Provide the (X, Y) coordinate of the cell's center where the given text is located.  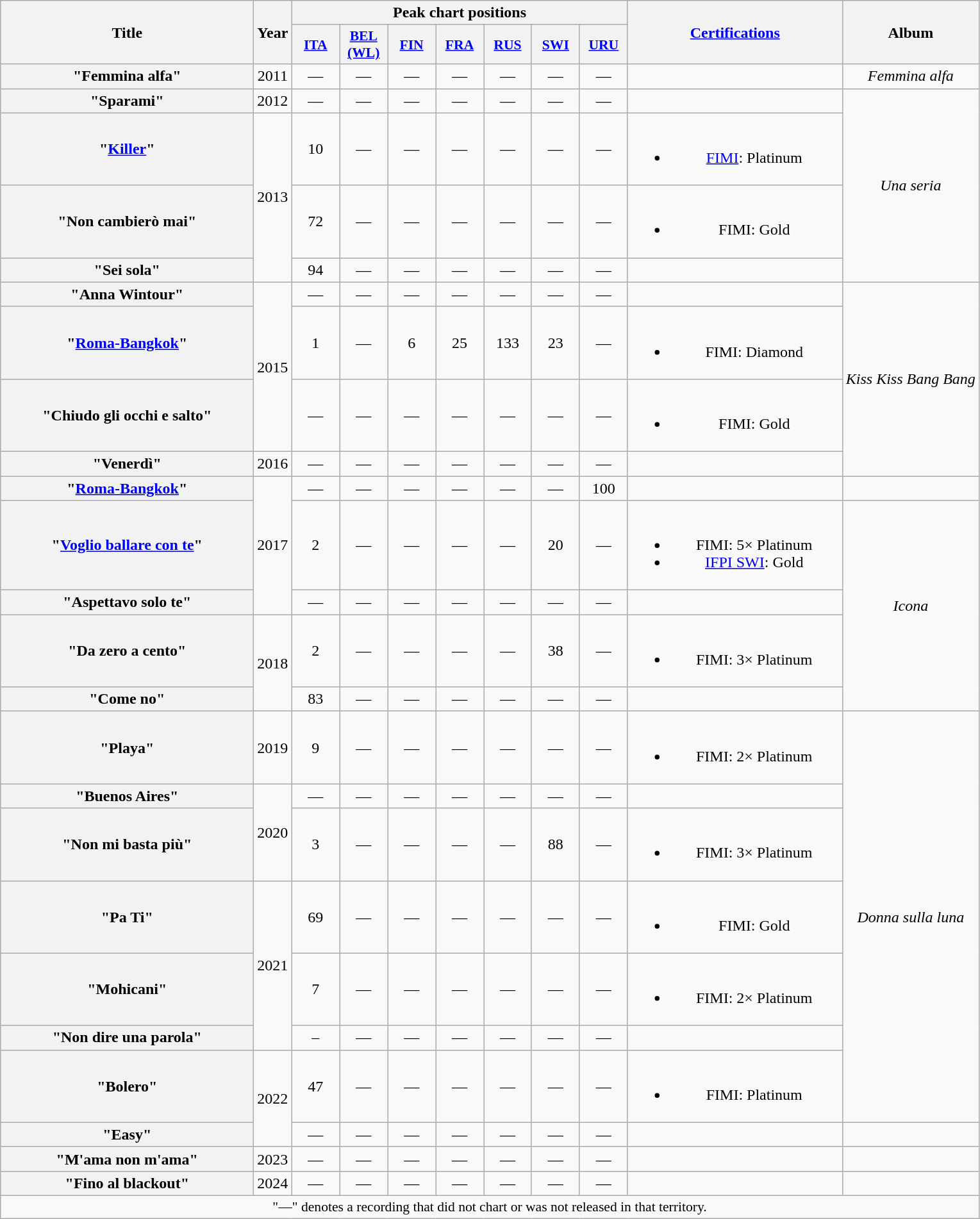
Album (910, 32)
"—" denotes a recording that did not chart or was not released in that territory. (490, 1207)
2016 (273, 463)
"Pa Ti" (127, 916)
3 (315, 845)
"M'ama non m'ama" (127, 1159)
2020 (273, 832)
2024 (273, 1183)
2017 (273, 545)
10 (315, 149)
Icona (910, 606)
25 (460, 342)
"Aspettavo solo te" (127, 602)
Kiss Kiss Bang Bang (910, 379)
72 (315, 222)
Femmina alfa (910, 76)
FIMI: Diamond (735, 342)
"Fino al blackout" (127, 1183)
Certifications (735, 32)
"Non mi basta più" (127, 845)
2023 (273, 1159)
2019 (273, 747)
Title (127, 32)
1 (315, 342)
"Sei sola" (127, 270)
"Mohicani" (127, 990)
"Non dire una parola" (127, 1038)
SWI (555, 45)
Una seria (910, 185)
"Easy" (127, 1134)
"Playa" (127, 747)
2022 (273, 1099)
2013 (273, 197)
6 (411, 342)
FIN (411, 45)
2021 (273, 965)
100 (604, 488)
2015 (273, 367)
"Voglio ballare con te" (127, 545)
9 (315, 747)
"Buenos Aires" (127, 796)
20 (555, 545)
– (315, 1038)
"Da zero a cento" (127, 651)
"Sparami" (127, 101)
88 (555, 845)
2012 (273, 101)
Peak chart positions (460, 13)
BEL(WL) (364, 45)
"Bolero" (127, 1086)
"Non cambierò mai" (127, 222)
2011 (273, 76)
Donna sulla luna (910, 916)
FRA (460, 45)
ITA (315, 45)
94 (315, 270)
69 (315, 916)
FIMI: 5× PlatinumIFPI SWI: Gold (735, 545)
133 (508, 342)
"Chiudo gli occhi e salto" (127, 415)
38 (555, 651)
"Anna Wintour" (127, 294)
"Femmina alfa" (127, 76)
"Venerdì" (127, 463)
7 (315, 990)
23 (555, 342)
"Come no" (127, 699)
RUS (508, 45)
2018 (273, 663)
83 (315, 699)
URU (604, 45)
47 (315, 1086)
"Killer" (127, 149)
Year (273, 32)
